Identify which cell holds the provided text, then report its (X, Y) central coordinate. 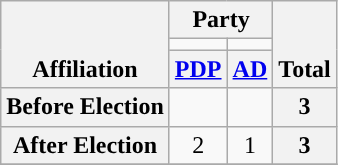
After Election (86, 145)
2 (198, 145)
Affiliation (86, 44)
1 (250, 145)
PDP (198, 69)
Party (220, 20)
Before Election (86, 107)
AD (250, 69)
Total (305, 44)
